Return the (x, y) coordinate for the center point of the cell that contains the specified text.  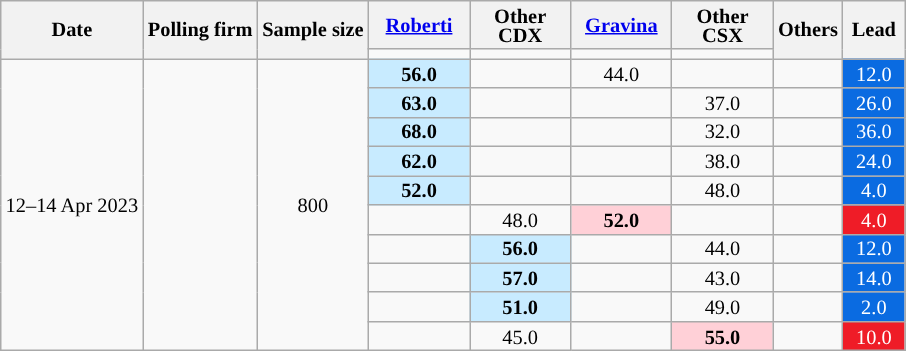
63.0 (418, 102)
36.0 (874, 132)
24.0 (874, 160)
Gravina (622, 24)
10.0 (874, 336)
12–14 Apr 2023 (72, 205)
45.0 (520, 336)
68.0 (418, 132)
62.0 (418, 160)
26.0 (874, 102)
14.0 (874, 278)
Other CDX (520, 24)
Date (72, 29)
Other CSX (722, 24)
2.0 (874, 306)
Roberti (418, 24)
32.0 (722, 132)
800 (312, 205)
Sample size (312, 29)
51.0 (520, 306)
37.0 (722, 102)
57.0 (520, 278)
Lead (874, 29)
55.0 (722, 336)
Others (808, 29)
Polling firm (200, 29)
38.0 (722, 160)
43.0 (722, 278)
49.0 (722, 306)
